Identify which cell holds the provided text, then report its (X, Y) central coordinate. 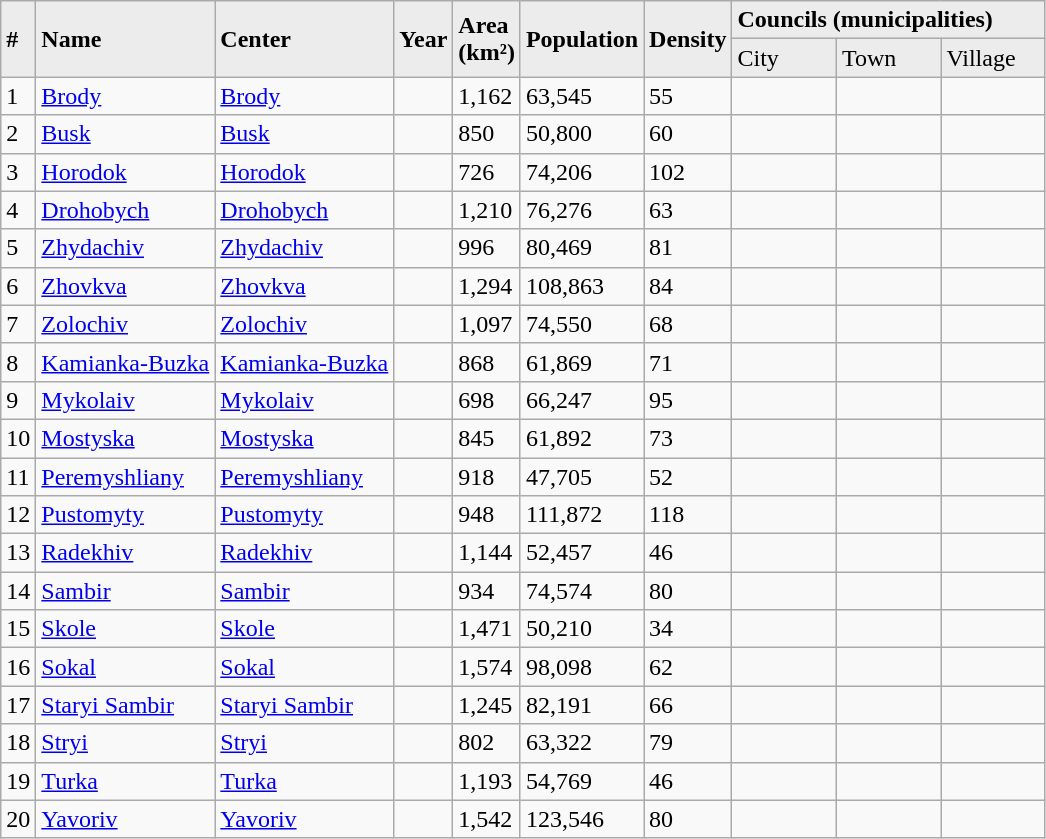
68 (688, 324)
1,210 (487, 210)
52 (688, 477)
19 (18, 781)
54,769 (582, 781)
Year (424, 39)
698 (487, 400)
13 (18, 553)
1,245 (487, 705)
63 (688, 210)
868 (487, 362)
Village (993, 58)
73 (688, 438)
74,574 (582, 591)
60 (688, 134)
34 (688, 629)
14 (18, 591)
111,872 (582, 515)
918 (487, 477)
15 (18, 629)
2 (18, 134)
10 (18, 438)
1,097 (487, 324)
996 (487, 248)
1,542 (487, 819)
1,144 (487, 553)
802 (487, 743)
934 (487, 591)
City (784, 58)
4 (18, 210)
1 (18, 96)
118 (688, 515)
98,098 (582, 667)
50,800 (582, 134)
66,247 (582, 400)
# (18, 39)
61,892 (582, 438)
948 (487, 515)
52,457 (582, 553)
61,869 (582, 362)
74,206 (582, 172)
850 (487, 134)
7 (18, 324)
63,545 (582, 96)
Name (126, 39)
8 (18, 362)
Area(km²) (487, 39)
Councils (municipalities) (888, 20)
108,863 (582, 286)
845 (487, 438)
16 (18, 667)
3 (18, 172)
50,210 (582, 629)
66 (688, 705)
17 (18, 705)
74,550 (582, 324)
18 (18, 743)
79 (688, 743)
Town (888, 58)
1,193 (487, 781)
80,469 (582, 248)
71 (688, 362)
726 (487, 172)
11 (18, 477)
76,276 (582, 210)
81 (688, 248)
1,471 (487, 629)
63,322 (582, 743)
55 (688, 96)
102 (688, 172)
95 (688, 400)
9 (18, 400)
1,162 (487, 96)
1,294 (487, 286)
1,574 (487, 667)
5 (18, 248)
47,705 (582, 477)
82,191 (582, 705)
20 (18, 819)
Density (688, 39)
123,546 (582, 819)
Population (582, 39)
6 (18, 286)
84 (688, 286)
12 (18, 515)
62 (688, 667)
Center (304, 39)
